Identify which cell holds the provided text, then report its [X, Y] central coordinate. 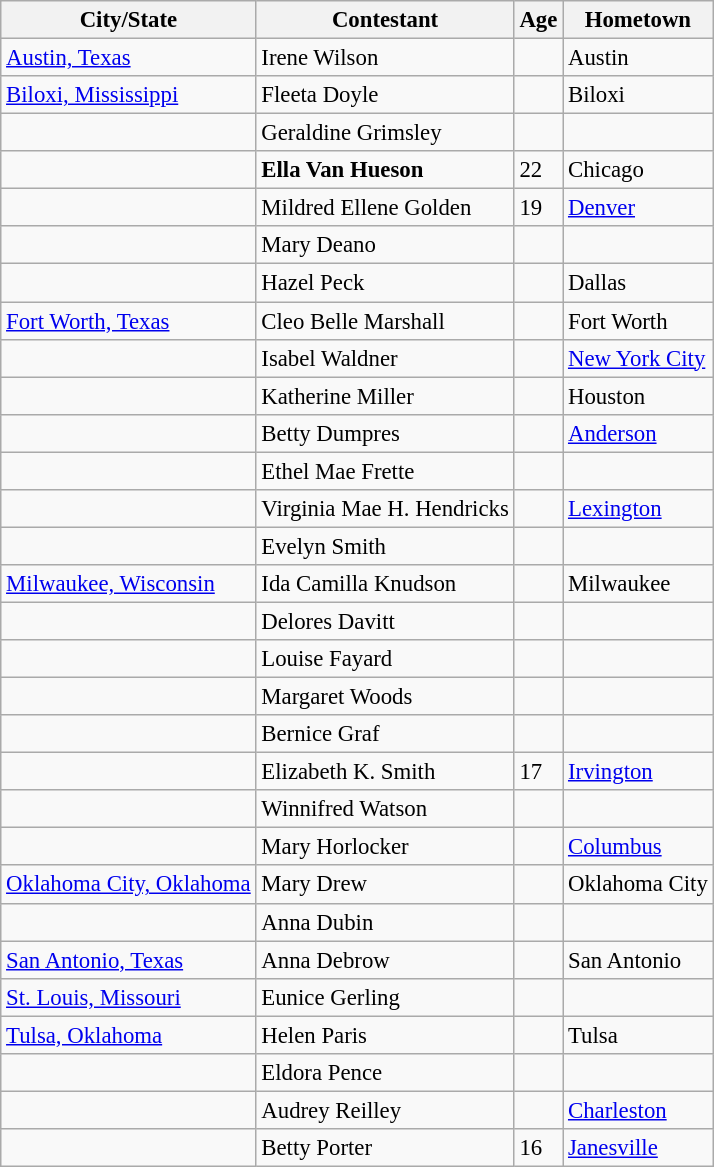
Milwaukee [638, 584]
Mary Deano [385, 245]
Katherine Miller [385, 396]
19 [538, 208]
Hazel Peck [385, 283]
22 [538, 170]
Margaret Woods [385, 697]
Milwaukee, Wisconsin [128, 584]
Betty Porter [385, 1148]
Ida Camilla Knudson [385, 584]
Fort Worth [638, 321]
San Antonio [638, 960]
Janesville [638, 1148]
Biloxi, Mississippi [128, 95]
Mildred Ellene Golden [385, 208]
Tulsa, Oklahoma [128, 1035]
Fleeta Doyle [385, 95]
Evelyn Smith [385, 546]
17 [538, 772]
Elizabeth K. Smith [385, 772]
Charleston [638, 1110]
Delores Davitt [385, 621]
Irene Wilson [385, 58]
Denver [638, 208]
Eldora Pence [385, 1073]
Audrey Reilley [385, 1110]
Irvington [638, 772]
Dallas [638, 283]
Louise Fayard [385, 659]
San Antonio, Texas [128, 960]
Anderson [638, 433]
Helen Paris [385, 1035]
Biloxi [638, 95]
Anna Debrow [385, 960]
Ella Van Hueson [385, 170]
Betty Dumpres [385, 433]
Mary Horlocker [385, 847]
Oklahoma City [638, 885]
Contestant [385, 20]
Bernice Graf [385, 734]
Austin, Texas [128, 58]
Fort Worth, Texas [128, 321]
Tulsa [638, 1035]
Austin [638, 58]
Anna Dubin [385, 922]
Cleo Belle Marshall [385, 321]
Geraldine Grimsley [385, 133]
Lexington [638, 509]
Age [538, 20]
Virginia Mae H. Hendricks [385, 509]
16 [538, 1148]
Houston [638, 396]
City/State [128, 20]
Isabel Waldner [385, 358]
St. Louis, Missouri [128, 997]
Mary Drew [385, 885]
Winnifred Watson [385, 809]
Chicago [638, 170]
New York City [638, 358]
Ethel Mae Frette [385, 471]
Columbus [638, 847]
Eunice Gerling [385, 997]
Oklahoma City, Oklahoma [128, 885]
Hometown [638, 20]
